Capture the cell that displays the provided text and extract its [X, Y] central coordinate. 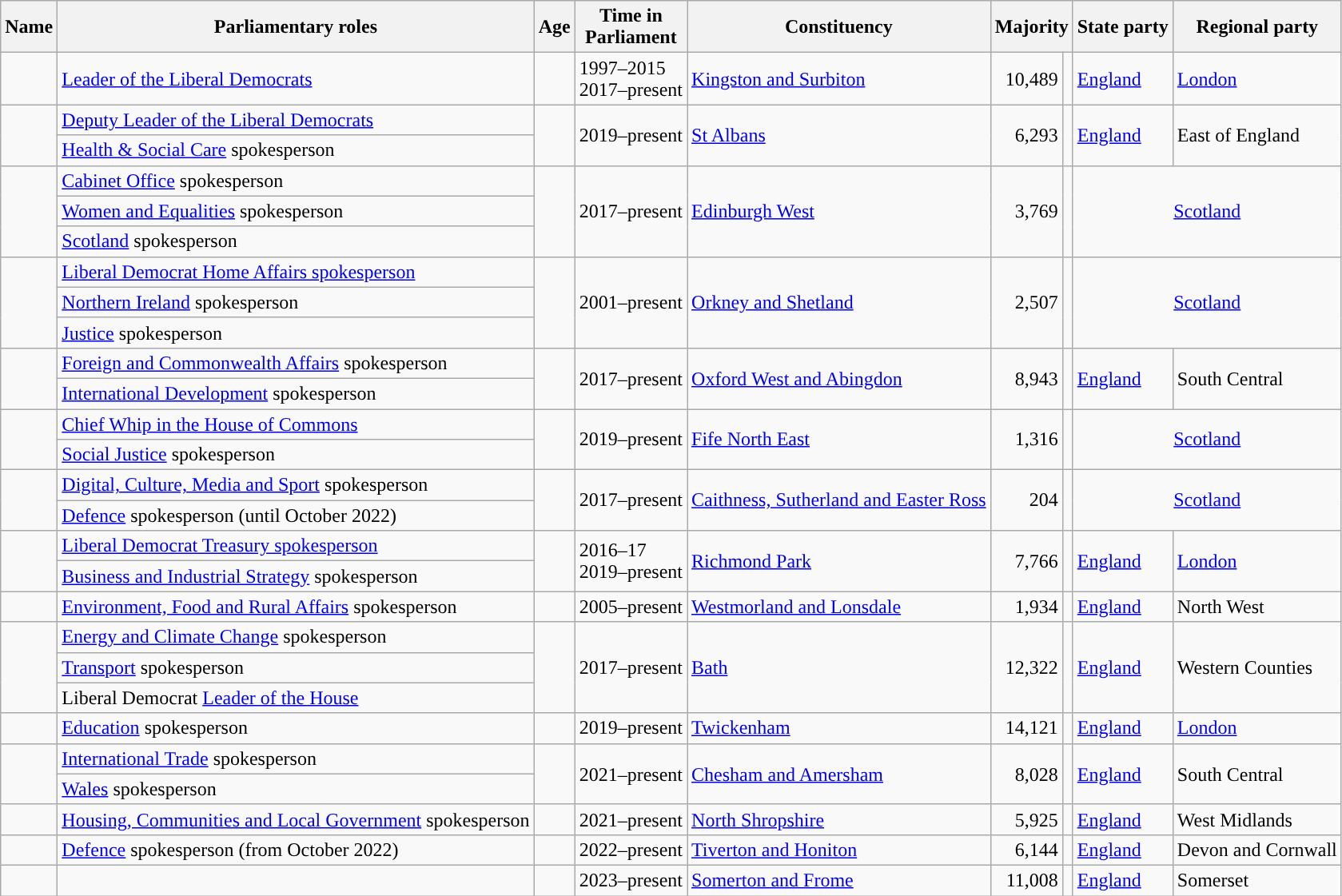
Bath [839, 667]
Leader of the Liberal Democrats [296, 78]
Western Counties [1256, 667]
1,316 [1026, 440]
Business and Industrial Strategy spokesperson [296, 576]
2023–present [631, 880]
Age [555, 27]
Cabinet Office spokesperson [296, 181]
12,322 [1026, 667]
North Shropshire [839, 819]
Somerton and Frome [839, 880]
2001–present [631, 302]
Justice spokesperson [296, 333]
Chesham and Amersham [839, 774]
3,769 [1026, 211]
Environment, Food and Rural Affairs spokesperson [296, 607]
Women and Equalities spokesperson [296, 211]
Richmond Park [839, 561]
Constituency [839, 27]
State party [1122, 27]
West Midlands [1256, 819]
Orkney and Shetland [839, 302]
6,293 [1026, 135]
St Albans [839, 135]
Deputy Leader of the Liberal Democrats [296, 120]
Devon and Cornwall [1256, 850]
North West [1256, 607]
International Development spokesperson [296, 393]
Energy and Climate Change spokesperson [296, 637]
1,934 [1026, 607]
2,507 [1026, 302]
Foreign and Commonwealth Affairs spokesperson [296, 363]
Majority [1031, 27]
Chief Whip in the House of Commons [296, 424]
Tiverton and Honiton [839, 850]
8,028 [1026, 774]
Education spokesperson [296, 728]
10,489 [1026, 78]
2016–172019–present [631, 561]
Digital, Culture, Media and Sport spokesperson [296, 485]
Caithness, Sutherland and Easter Ross [839, 500]
1997–20152017–present [631, 78]
8,943 [1026, 378]
6,144 [1026, 850]
Housing, Communities and Local Government spokesperson [296, 819]
Parliamentary roles [296, 27]
Defence spokesperson (from October 2022) [296, 850]
204 [1026, 500]
11,008 [1026, 880]
Health & Social Care spokesperson [296, 150]
Edinburgh West [839, 211]
Time inParliament [631, 27]
Liberal Democrat Leader of the House [296, 698]
Westmorland and Lonsdale [839, 607]
Northern Ireland spokesperson [296, 302]
2005–present [631, 607]
Social Justice spokesperson [296, 455]
2022–present [631, 850]
Scotland spokesperson [296, 241]
Wales spokesperson [296, 789]
14,121 [1026, 728]
Transport spokesperson [296, 667]
East of England [1256, 135]
Somerset [1256, 880]
Name [29, 27]
Oxford West and Abingdon [839, 378]
Liberal Democrat Home Affairs spokesperson [296, 272]
Regional party [1256, 27]
7,766 [1026, 561]
5,925 [1026, 819]
Fife North East [839, 440]
International Trade spokesperson [296, 759]
Defence spokesperson (until October 2022) [296, 516]
Twickenham [839, 728]
Liberal Democrat Treasury spokesperson [296, 546]
Kingston and Surbiton [839, 78]
